Return the (x, y) coordinate for the center point of the cell that contains the specified text.  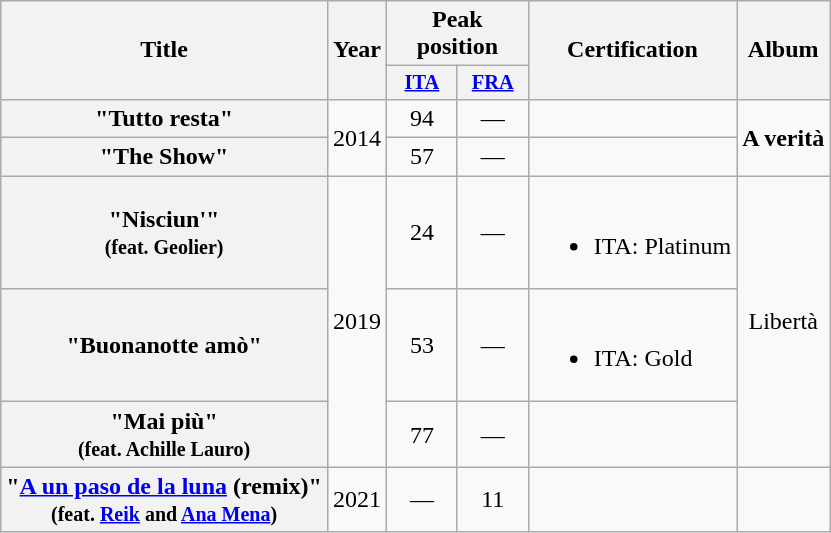
"A un paso de la luna (remix)" (feat. Reik and Ana Mena) (164, 500)
ITA (422, 83)
Certification (632, 50)
2019 (356, 322)
"Tutto resta" (164, 118)
ITA: Gold (632, 346)
"Buonanotte amò" (164, 346)
"The Show" (164, 157)
Year (356, 50)
Title (164, 50)
"Nisciun'"(feat. Geolier) (164, 232)
53 (422, 346)
"Mai più" (feat. Achille Lauro) (164, 434)
2021 (356, 500)
Peak position (457, 34)
A verità (784, 137)
11 (492, 500)
FRA (492, 83)
Libertà (784, 322)
ITA: Platinum (632, 232)
2014 (356, 137)
24 (422, 232)
57 (422, 157)
77 (422, 434)
94 (422, 118)
Album (784, 50)
